Extract the [x, y] coordinate from the center of the cell holding the provided text.  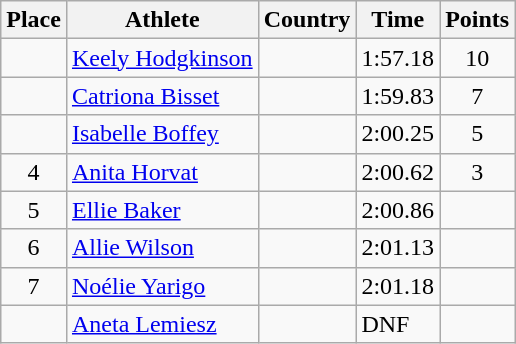
Noélie Yarigo [162, 286]
6 [34, 248]
Isabelle Boffey [162, 134]
Country [307, 20]
3 [478, 172]
Aneta Lemiesz [162, 324]
1:59.83 [398, 96]
2:01.13 [398, 248]
2:00.86 [398, 210]
10 [478, 58]
2:00.25 [398, 134]
Catriona Bisset [162, 96]
1:57.18 [398, 58]
Points [478, 20]
Time [398, 20]
2:00.62 [398, 172]
Allie Wilson [162, 248]
Athlete [162, 20]
Place [34, 20]
Keely Hodgkinson [162, 58]
2:01.18 [398, 286]
Anita Horvat [162, 172]
Ellie Baker [162, 210]
4 [34, 172]
DNF [398, 324]
